Detect which cell encompasses the target text, then output its (x, y) center coordinate. 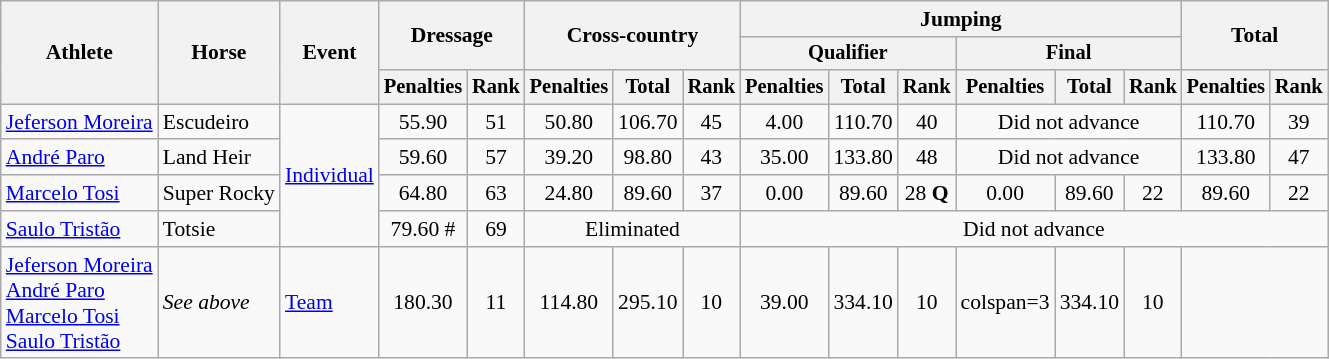
69 (496, 229)
Eliminated (632, 229)
47 (1299, 158)
24.80 (569, 193)
39.20 (569, 158)
Escudeiro (219, 122)
Marcelo Tosi (80, 193)
48 (927, 158)
Jeferson MoreiraAndré ParoMarcelo TosiSaulo Tristão (80, 303)
Dressage (452, 36)
50.80 (569, 122)
Horse (219, 52)
106.70 (648, 122)
64.80 (423, 193)
Qualifier (848, 54)
39 (1299, 122)
Super Rocky (219, 193)
4.00 (784, 122)
40 (927, 122)
11 (496, 303)
180.30 (423, 303)
Team (330, 303)
51 (496, 122)
28 Q (927, 193)
André Paro (80, 158)
Cross-country (632, 36)
35.00 (784, 158)
Saulo Tristão (80, 229)
45 (712, 122)
55.90 (423, 122)
Totsie (219, 229)
colspan=3 (1006, 303)
98.80 (648, 158)
Land Heir (219, 158)
79.60 # (423, 229)
114.80 (569, 303)
39.00 (784, 303)
Jumping (961, 19)
43 (712, 158)
Athlete (80, 52)
Event (330, 52)
59.60 (423, 158)
Jeferson Moreira (80, 122)
295.10 (648, 303)
63 (496, 193)
Individual (330, 175)
37 (712, 193)
See above (219, 303)
Final (1069, 54)
57 (496, 158)
